For the text-containing cell, return its midpoint in [X, Y] coordinate format. 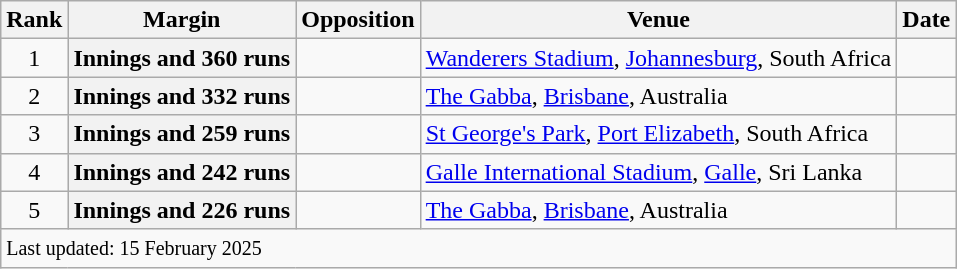
Innings and 259 runs [182, 134]
Innings and 360 runs [182, 58]
Wanderers Stadium, Johannesburg, South Africa [658, 58]
Galle International Stadium, Galle, Sri Lanka [658, 172]
2 [34, 96]
Rank [34, 20]
Venue [658, 20]
Date [926, 20]
Opposition [358, 20]
4 [34, 172]
1 [34, 58]
3 [34, 134]
Innings and 226 runs [182, 210]
5 [34, 210]
Innings and 242 runs [182, 172]
Last updated: 15 February 2025 [478, 248]
St George's Park, Port Elizabeth, South Africa [658, 134]
Margin [182, 20]
Innings and 332 runs [182, 96]
